Provide the [X, Y] coordinate of the cell's center where the given text is located.  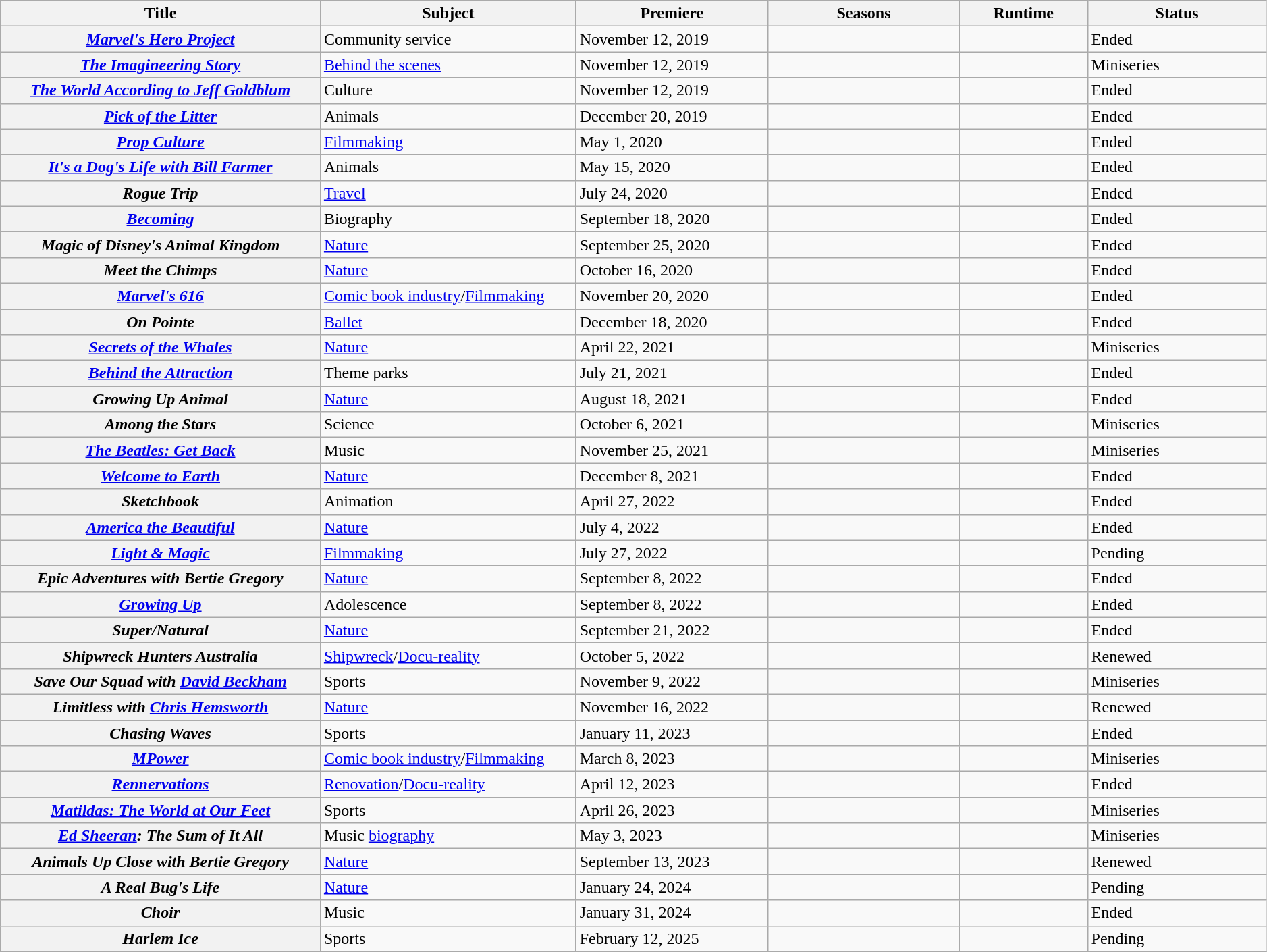
Harlem Ice [161, 938]
Community service [448, 39]
January 11, 2023 [672, 733]
Status [1177, 14]
July 24, 2020 [672, 193]
Chasing Waves [161, 733]
Save Our Squad with David Beckham [161, 681]
Renovation/Docu-reality [448, 785]
January 31, 2024 [672, 913]
Adolescence [448, 604]
November 16, 2022 [672, 707]
Growing Up [161, 604]
October 6, 2021 [672, 425]
Travel [448, 193]
March 8, 2023 [672, 759]
Rennervations [161, 785]
September 18, 2020 [672, 219]
February 12, 2025 [672, 938]
Seasons [863, 14]
Shipwreck/Docu-reality [448, 656]
Culture [448, 90]
Science [448, 425]
Marvel's 616 [161, 296]
It's a Dog's Life with Bill Farmer [161, 167]
Light & Magic [161, 553]
September 25, 2020 [672, 244]
Sketchbook [161, 502]
December 18, 2020 [672, 322]
Behind the scenes [448, 65]
MPower [161, 759]
Behind the Attraction [161, 373]
Epic Adventures with Bertie Gregory [161, 579]
America the Beautiful [161, 527]
May 3, 2023 [672, 836]
Theme parks [448, 373]
Growing Up Animal [161, 399]
November 20, 2020 [672, 296]
On Pointe [161, 322]
Prop Culture [161, 142]
April 26, 2023 [672, 810]
December 8, 2021 [672, 476]
September 13, 2023 [672, 862]
A Real Bug's Life [161, 887]
Runtime [1023, 14]
Choir [161, 913]
July 27, 2022 [672, 553]
May 1, 2020 [672, 142]
Ballet [448, 322]
Limitless with Chris Hemsworth [161, 707]
April 12, 2023 [672, 785]
Welcome to Earth [161, 476]
Shipwreck Hunters Australia [161, 656]
November 9, 2022 [672, 681]
The Imagineering Story [161, 65]
July 21, 2021 [672, 373]
December 20, 2019 [672, 116]
Among the Stars [161, 425]
November 25, 2021 [672, 450]
August 18, 2021 [672, 399]
Animals Up Close with Bertie Gregory [161, 862]
Super/Natural [161, 630]
Matildas: The World at Our Feet [161, 810]
Biography [448, 219]
Marvel's Hero Project [161, 39]
April 27, 2022 [672, 502]
Meet the Chimps [161, 270]
October 5, 2022 [672, 656]
Pick of the Litter [161, 116]
April 22, 2021 [672, 348]
Animation [448, 502]
Magic of Disney's Animal Kingdom [161, 244]
Secrets of the Whales [161, 348]
September 21, 2022 [672, 630]
Title [161, 14]
October 16, 2020 [672, 270]
Music biography [448, 836]
January 24, 2024 [672, 887]
Premiere [672, 14]
Becoming [161, 219]
July 4, 2022 [672, 527]
May 15, 2020 [672, 167]
The World According to Jeff Goldblum [161, 90]
Rogue Trip [161, 193]
Subject [448, 14]
The Beatles: Get Back [161, 450]
Ed Sheeran: The Sum of It All [161, 836]
